Return the (X, Y) coordinate for the center point of the cell that contains the specified text.  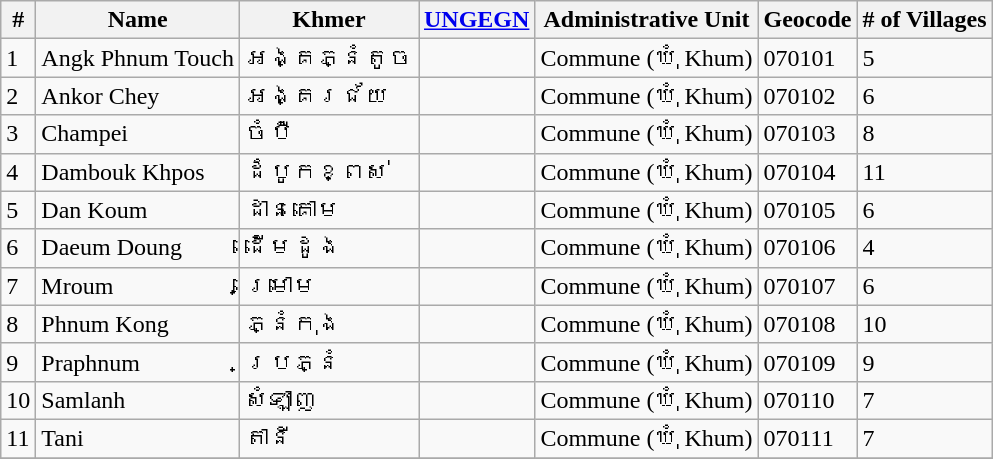
អង្គភ្នំតូច (328, 58)
ប្រភ្នំ (328, 362)
070107 (808, 286)
ម្រោម (328, 286)
Dan Koum (138, 210)
070111 (808, 438)
អង្គរជ័យ (328, 96)
Mroum (138, 286)
ភ្នំកុង (328, 324)
តានី (328, 438)
Ankor Chey (138, 96)
# (18, 20)
ដំបូកខ្ពស់ (328, 172)
070105 (808, 210)
Praphnum (138, 362)
Phnum Kong (138, 324)
3 (18, 134)
Angk Phnum Touch (138, 58)
070106 (808, 248)
1 (18, 58)
# of Villages (924, 20)
Administrative Unit (646, 20)
Geocode (808, 20)
070109 (808, 362)
ដើមដូង (328, 248)
070108 (808, 324)
Name (138, 20)
Dambouk Khpos (138, 172)
សំឡាញ (328, 400)
ចំប៉ី (328, 134)
Khmer (328, 20)
070110 (808, 400)
Tani (138, 438)
Champei (138, 134)
070102 (808, 96)
Samlanh (138, 400)
070103 (808, 134)
070101 (808, 58)
ដានគោម (328, 210)
UNGEGN (476, 20)
070104 (808, 172)
2 (18, 96)
Daeum Doung (138, 248)
